For the text-containing cell, return its midpoint in [x, y] coordinate format. 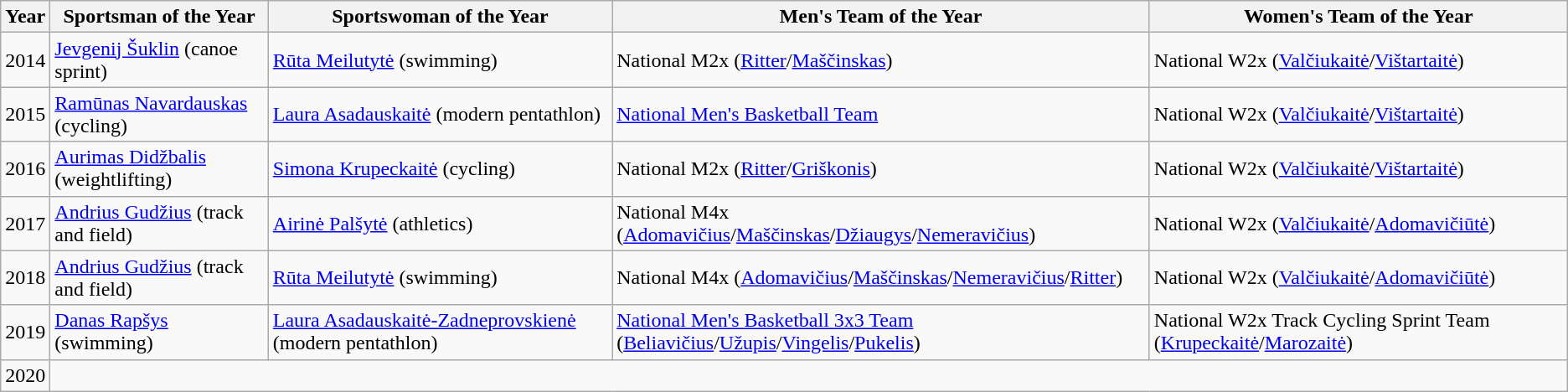
Year [25, 17]
2018 [25, 278]
Men's Team of the Year [881, 17]
Laura Asadauskaitė (modern pentathlon) [440, 114]
2015 [25, 114]
2017 [25, 223]
Danas Rapšys (swimming) [159, 332]
National M4x (Adomavičius/Maščinskas/Nemeravičius/Ritter) [881, 278]
Aurimas Didžbalis (weightlifting) [159, 169]
2014 [25, 60]
Airinė Palšytė (athletics) [440, 223]
Sportsman of the Year [159, 17]
National Men's Basketball 3x3 Team (Beliavičius/Užupis/Vingelis/Pukelis) [881, 332]
National M2x (Ritter/Griškonis) [881, 169]
National M2x (Ritter/Maščinskas) [881, 60]
National Men's Basketball Team [881, 114]
Laura Asadauskaitė-Zadneprovskienė (modern pentathlon) [440, 332]
National W2x Track Cycling Sprint Team (Krupeckaitė/Marozaitė) [1359, 332]
Sportswoman of the Year [440, 17]
Ramūnas Navardauskas (cycling) [159, 114]
Simona Krupeckaitė (cycling) [440, 169]
National M4x (Adomavičius/Maščinskas/Džiaugys/Nemeravičius) [881, 223]
Women's Team of the Year [1359, 17]
2016 [25, 169]
2020 [25, 375]
2019 [25, 332]
Jevgenij Šuklin (canoe sprint) [159, 60]
